Detect which cell encompasses the target text, then output its (X, Y) center coordinate. 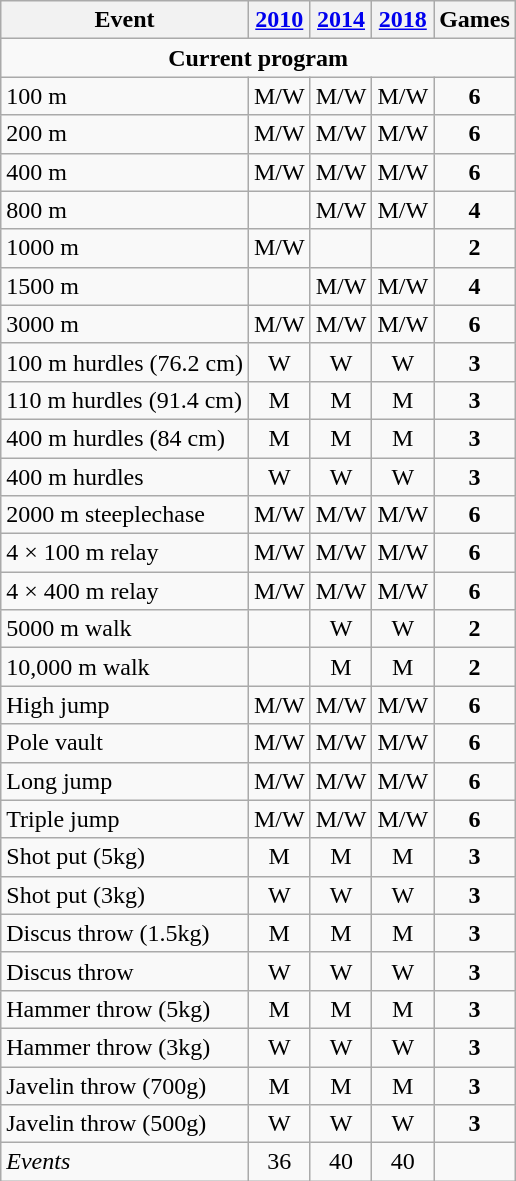
1000 m (125, 248)
Javelin throw (500g) (125, 1124)
100 m hurdles (76.2 cm) (125, 362)
Shot put (5kg) (125, 857)
Discus throw (125, 971)
5000 m walk (125, 629)
Hammer throw (5kg) (125, 1009)
4 × 100 m relay (125, 553)
Long jump (125, 781)
Games (475, 20)
2010 (279, 20)
Discus throw (1.5kg) (125, 933)
Shot put (3kg) (125, 895)
Triple jump (125, 819)
1500 m (125, 286)
Hammer throw (3kg) (125, 1047)
Current program (258, 58)
High jump (125, 705)
800 m (125, 210)
2000 m steeplechase (125, 515)
400 m hurdles (125, 477)
4 × 400 m relay (125, 591)
Events (125, 1162)
400 m (125, 172)
Event (125, 20)
36 (279, 1162)
2014 (341, 20)
100 m (125, 96)
110 m hurdles (91.4 cm) (125, 400)
2018 (403, 20)
200 m (125, 134)
Javelin throw (700g) (125, 1085)
400 m hurdles (84 cm) (125, 438)
3000 m (125, 324)
10,000 m walk (125, 667)
Pole vault (125, 743)
